From the cell containing the given text, extract its center point as [X, Y] coordinate. 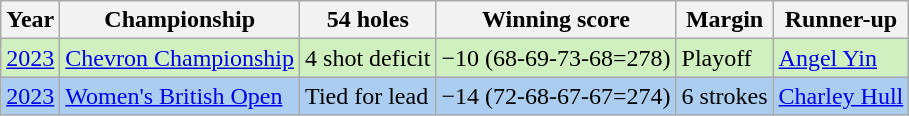
Runner-up [841, 20]
Chevron Championship [180, 58]
Playoff [724, 58]
−14 (72-68-67-67=274) [556, 96]
Championship [180, 20]
54 holes [368, 20]
Year [30, 20]
Winning score [556, 20]
4 shot deficit [368, 58]
Tied for lead [368, 96]
Women's British Open [180, 96]
Margin [724, 20]
Angel Yin [841, 58]
6 strokes [724, 96]
−10 (68-69-73-68=278) [556, 58]
Charley Hull [841, 96]
